Output the (X, Y) coordinate of the center of the cell containing the given text.  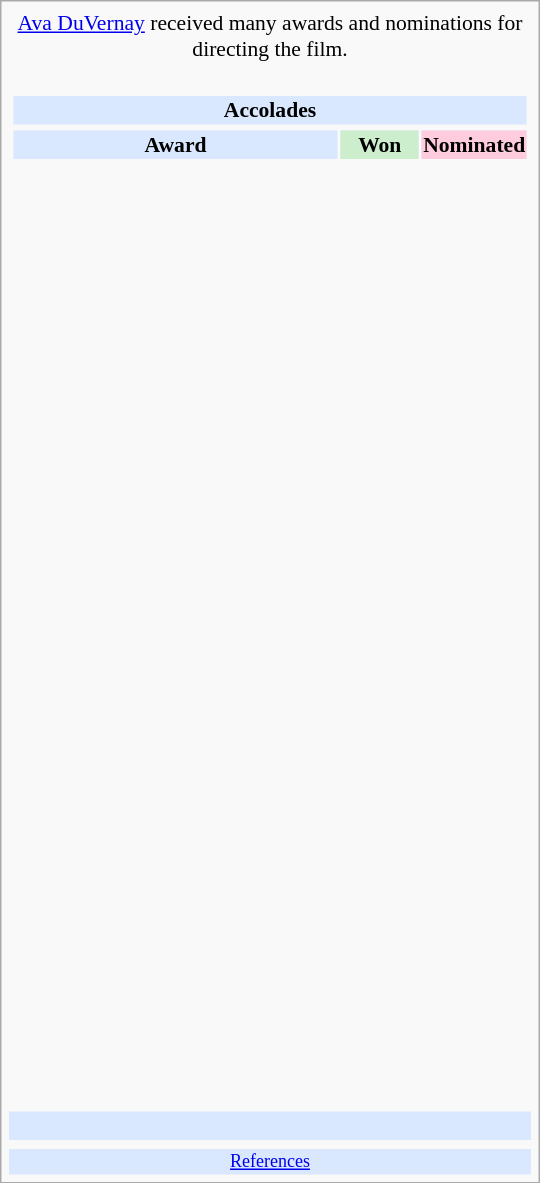
Ava DuVernay received many awards and nominations for directing the film. (270, 36)
Accolades (270, 110)
Accolades Award Won Nominated (270, 587)
Award (175, 144)
References (270, 1162)
Won (380, 144)
Nominated (474, 144)
